Provide the [X, Y] coordinate of the cell's center where the given text is located.  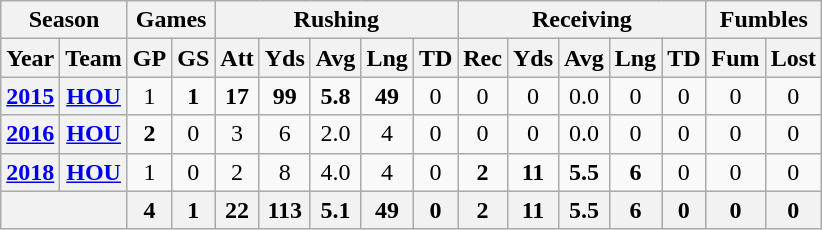
8 [284, 172]
3 [237, 134]
4.0 [336, 172]
Rushing [336, 20]
Receiving [582, 20]
2018 [30, 172]
Att [237, 58]
Fum [736, 58]
Lost [793, 58]
GP [149, 58]
Fumbles [764, 20]
GS [194, 58]
5.8 [336, 96]
2016 [30, 134]
Season [64, 20]
Team [94, 58]
Rec [483, 58]
2.0 [336, 134]
Year [30, 58]
Games [170, 20]
99 [284, 96]
5.1 [336, 210]
17 [237, 96]
22 [237, 210]
113 [284, 210]
2015 [30, 96]
